Extract the [X, Y] coordinate from the center of the cell holding the provided text.  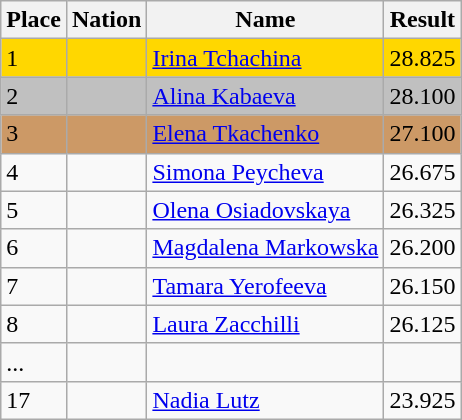
... [34, 362]
Laura Zacchilli [266, 324]
Nation [106, 20]
Elena Tkachenko [266, 134]
27.100 [422, 134]
Magdalena Markowska [266, 248]
Irina Tchachina [266, 58]
26.150 [422, 286]
26.200 [422, 248]
Result [422, 20]
26.675 [422, 172]
23.925 [422, 400]
3 [34, 134]
Nadia Lutz [266, 400]
2 [34, 96]
8 [34, 324]
Place [34, 20]
Tamara Yerofeeva [266, 286]
Alina Kabaeva [266, 96]
17 [34, 400]
28.825 [422, 58]
1 [34, 58]
26.125 [422, 324]
6 [34, 248]
Olena Osiadovskaya [266, 210]
28.100 [422, 96]
5 [34, 210]
Simona Peycheva [266, 172]
Name [266, 20]
4 [34, 172]
7 [34, 286]
26.325 [422, 210]
